Provide the (X, Y) coordinate of the cell's center where the given text is located.  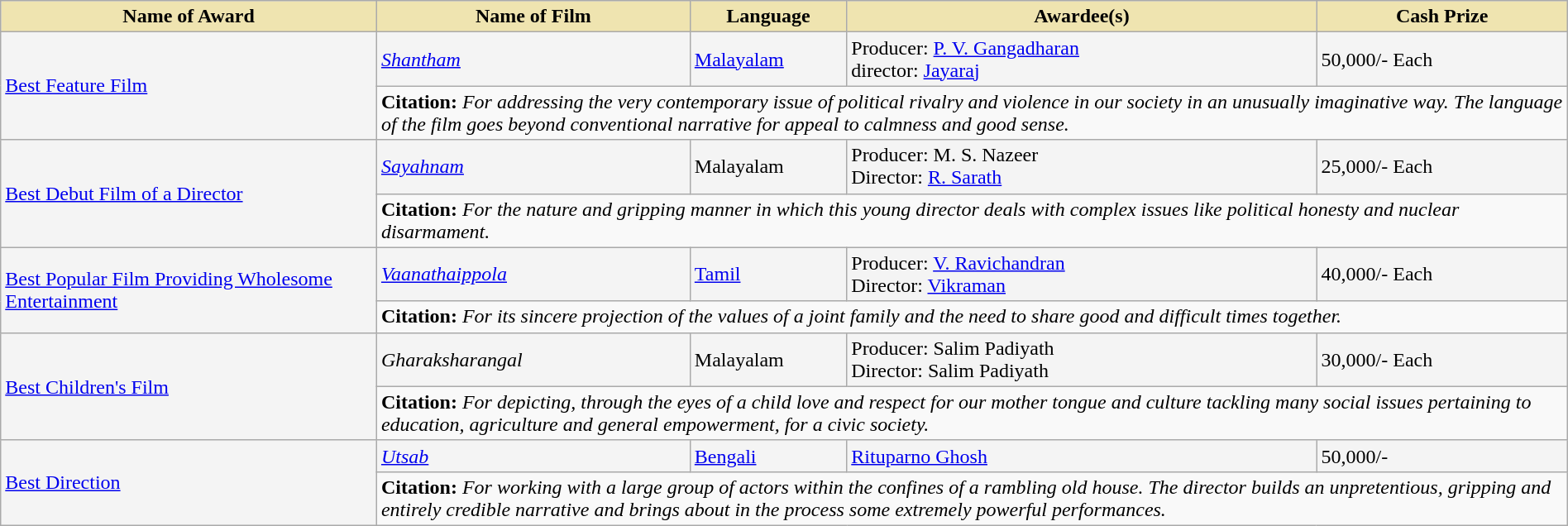
Shantham (533, 60)
Awardee(s) (1082, 17)
Vaanathaippola (533, 275)
Tamil (767, 275)
Producer: Salim PadiyathDirector: Salim Padiyath (1082, 359)
50,000/- (1442, 456)
40,000/- Each (1442, 275)
Citation: For the nature and gripping manner in which this young director deals with complex issues like political honesty and nuclear disarmament. (972, 220)
25,000/- Each (1442, 167)
Bengali (767, 456)
Producer: V. RavichandranDirector: Vikraman (1082, 275)
Gharaksharangal (533, 359)
Best Feature Film (189, 86)
50,000/- Each (1442, 60)
Best Children's Film (189, 386)
Best Debut Film of a Director (189, 194)
Cash Prize (1442, 17)
Citation: For its sincere projection of the values of a joint family and the need to share good and difficult times together. (972, 317)
Language (767, 17)
Utsab (533, 456)
Producer: P. V. Gangadharandirector: Jayaraj (1082, 60)
Name of Award (189, 17)
Producer: M. S. NazeerDirector: R. Sarath (1082, 167)
Name of Film (533, 17)
Best Direction (189, 483)
Best Popular Film Providing Wholesome Entertainment (189, 289)
30,000/- Each (1442, 359)
Sayahnam (533, 167)
Rituparno Ghosh (1082, 456)
